Pinpoint the cell where the given text exists, returning its (x, y) midpoint coordinate. 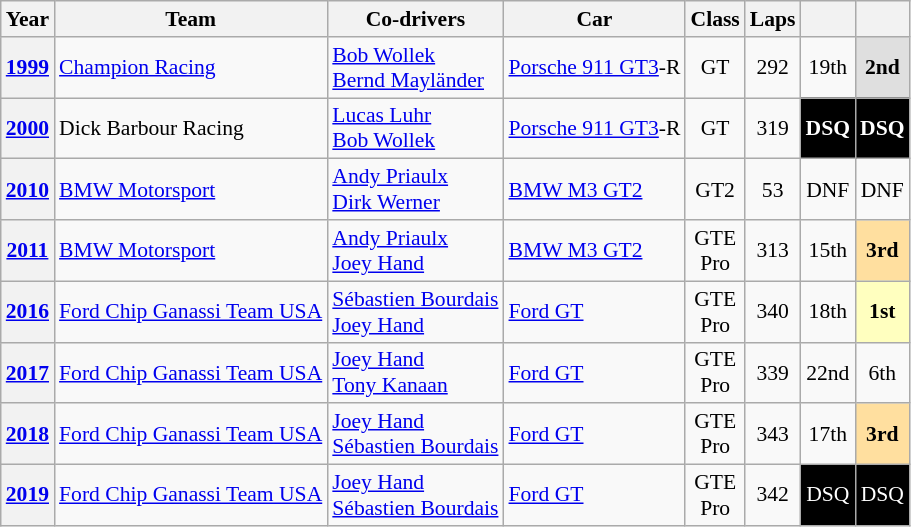
2011 (28, 250)
Class (714, 19)
19th (828, 68)
2nd (882, 68)
Andy Priaulx Dirk Werner (415, 190)
Year (28, 19)
339 (773, 372)
1st (882, 312)
53 (773, 190)
Joey Hand Tony Kanaan (415, 372)
2018 (28, 434)
313 (773, 250)
Sébastien Bourdais Joey Hand (415, 312)
2010 (28, 190)
15th (828, 250)
Laps (773, 19)
Car (594, 19)
1999 (28, 68)
18th (828, 312)
Co-drivers (415, 19)
22nd (828, 372)
343 (773, 434)
Andy Priaulx Joey Hand (415, 250)
2017 (28, 372)
Bob Wollek Bernd Mayländer (415, 68)
2016 (28, 312)
Champion Racing (190, 68)
Team (190, 19)
GT2 (714, 190)
319 (773, 128)
292 (773, 68)
2019 (28, 496)
340 (773, 312)
17th (828, 434)
Lucas Luhr Bob Wollek (415, 128)
342 (773, 496)
6th (882, 372)
2000 (28, 128)
Dick Barbour Racing (190, 128)
